Extract the (x, y) coordinate from the center of the cell holding the provided text.  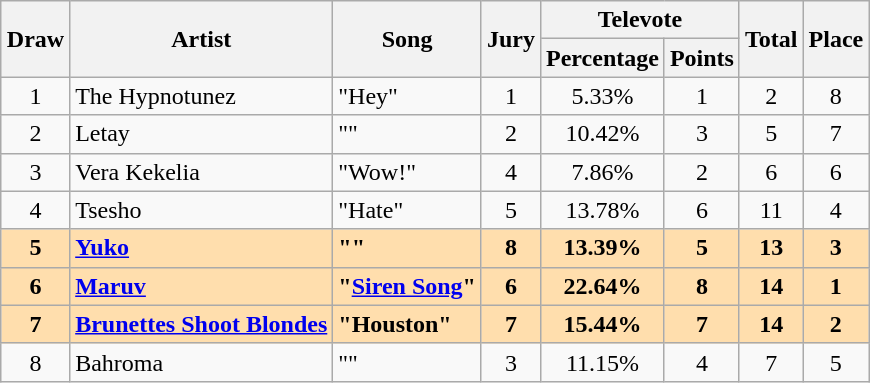
"Wow!" (408, 172)
Place (836, 39)
Jury (510, 39)
22.64% (603, 286)
13.78% (603, 210)
Total (771, 39)
7.86% (603, 172)
Song (408, 39)
Points (702, 58)
Bahroma (202, 362)
11.15% (603, 362)
Percentage (603, 58)
Yuko (202, 248)
"Hey" (408, 96)
The Hypnotunez (202, 96)
Letay (202, 134)
"Siren Song" (408, 286)
10.42% (603, 134)
13 (771, 248)
"Hate" (408, 210)
Draw (35, 39)
Maruv (202, 286)
Vera Kekelia (202, 172)
11 (771, 210)
Artist (202, 39)
Brunettes Shoot Blondes (202, 324)
"Houston" (408, 324)
5.33% (603, 96)
Tsesho (202, 210)
Televote (640, 20)
15.44% (603, 324)
13.39% (603, 248)
